Capture the cell that displays the provided text and extract its [x, y] central coordinate. 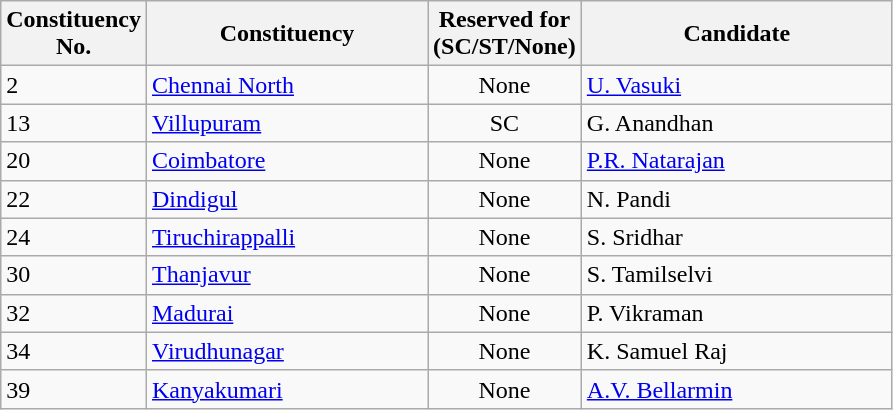
2 [74, 85]
Coimbatore [286, 161]
13 [74, 123]
39 [74, 389]
U. Vasuki [736, 85]
22 [74, 199]
Reserved for (SC/ST/None) [505, 34]
S. Sridhar [736, 237]
Madurai [286, 313]
A.V. Bellarmin [736, 389]
Chennai North [286, 85]
Dindigul [286, 199]
Thanjavur [286, 275]
P. Vikraman [736, 313]
30 [74, 275]
G. Anandhan [736, 123]
P.R. Natarajan [736, 161]
20 [74, 161]
K. Samuel Raj [736, 351]
Virudhunagar [286, 351]
Candidate [736, 34]
S. Tamilselvi [736, 275]
32 [74, 313]
34 [74, 351]
SC [505, 123]
Constituency [286, 34]
N. Pandi [736, 199]
Kanyakumari [286, 389]
Constituency No. [74, 34]
24 [74, 237]
Tiruchirappalli [286, 237]
Villupuram [286, 123]
